Provide the [x, y] coordinate of the cell's center where the given text is located.  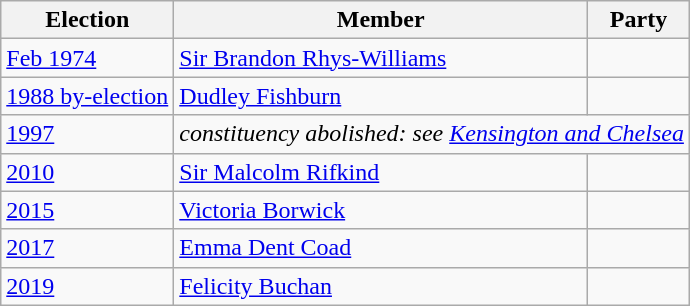
1988 by-election [88, 96]
Member [381, 20]
Election [88, 20]
Feb 1974 [88, 58]
constituency abolished: see Kensington and Chelsea [432, 134]
Party [639, 20]
2019 [88, 286]
Felicity Buchan [381, 286]
Sir Brandon Rhys-Williams [381, 58]
Sir Malcolm Rifkind [381, 172]
2017 [88, 248]
Dudley Fishburn [381, 96]
Victoria Borwick [381, 210]
2015 [88, 210]
1997 [88, 134]
2010 [88, 172]
Emma Dent Coad [381, 248]
